Scan for the cell matching the given text and deliver its (X, Y) coordinate at center. 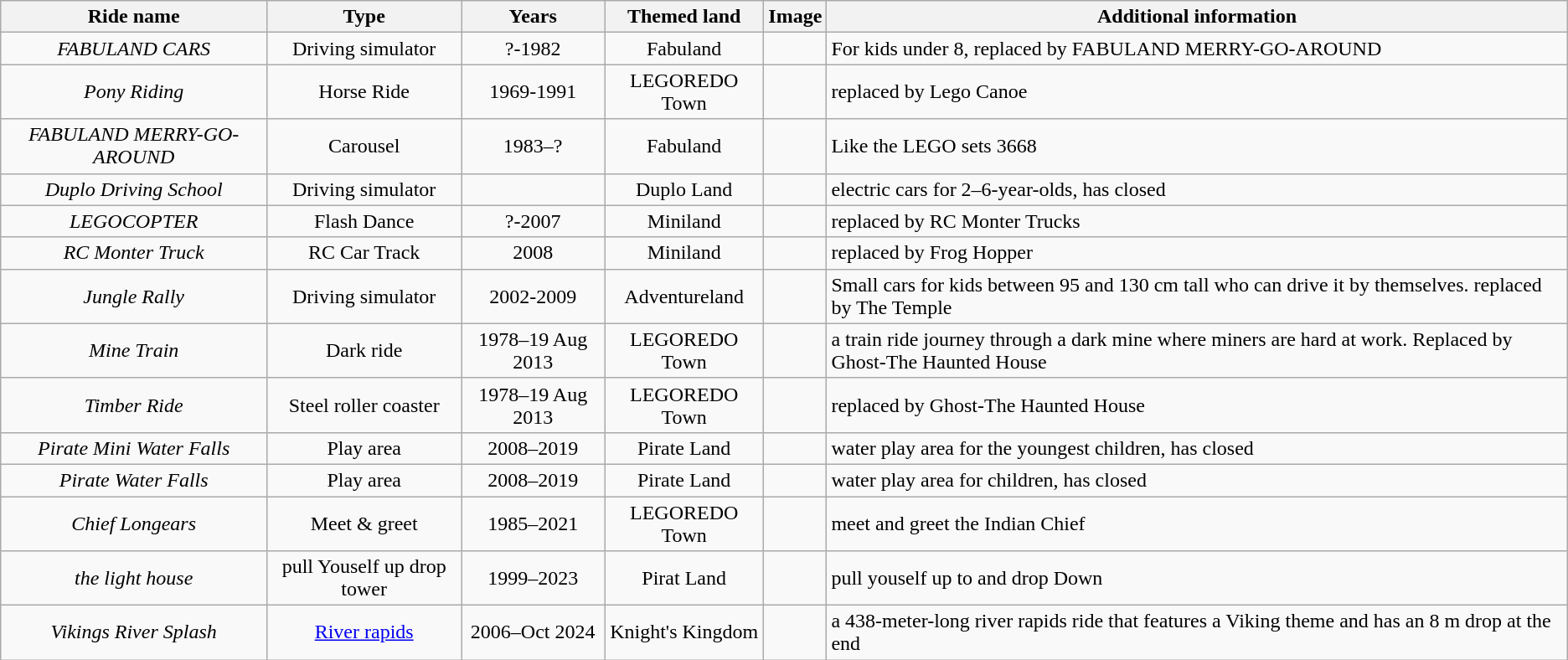
Small cars for kids between 95 and 130 cm tall who can drive it by themselves. replaced by The Temple (1197, 296)
a 438-meter-long river rapids ride that features a Viking theme and has an 8 m drop at the end (1197, 633)
pull Youself up drop tower (364, 578)
Duplo Driving School (134, 189)
replaced by Frog Hopper (1197, 253)
2006–Oct 2024 (533, 633)
Additional information (1197, 17)
Type (364, 17)
Carousel (364, 146)
1985–2021 (533, 523)
Jungle Rally (134, 296)
?-2007 (533, 221)
For kids under 8, replaced by FABULAND MERRY-GO-AROUND (1197, 49)
replaced by Ghost-The Haunted House (1197, 405)
Timber Ride (134, 405)
LEGOCOPTER (134, 221)
Vikings River Splash (134, 633)
Pony Riding (134, 92)
FABULAND MERRY-GO-AROUND (134, 146)
Adventureland (684, 296)
River rapids (364, 633)
RC Car Track (364, 253)
Steel roller coaster (364, 405)
1999–2023 (533, 578)
pull youself up to and drop Down (1197, 578)
Chief Longears (134, 523)
Flash Dance (364, 221)
water play area for the youngest children, has closed (1197, 448)
Like the LEGO sets 3668 (1197, 146)
Pirate Mini Water Falls (134, 448)
water play area for children, has closed (1197, 480)
?-1982 (533, 49)
meet and greet the Indian Chief (1197, 523)
FABULAND CARS (134, 49)
Dark ride (364, 350)
2002-2009 (533, 296)
Years (533, 17)
Pirate Water Falls (134, 480)
Themed land (684, 17)
replaced by RC Monter Trucks (1197, 221)
Meet & greet (364, 523)
Horse Ride (364, 92)
2008 (533, 253)
Image (796, 17)
Mine Train (134, 350)
1983–? (533, 146)
replaced by Lego Canoe (1197, 92)
1969-1991 (533, 92)
Ride name (134, 17)
Knight's Kingdom (684, 633)
the light house (134, 578)
electric cars for 2–6-year-olds, has closed (1197, 189)
a train ride journey through a dark mine where miners are hard at work. Replaced by Ghost-The Haunted House (1197, 350)
Duplo Land (684, 189)
Pirat Land (684, 578)
RC Monter Truck (134, 253)
